Provide the [x, y] coordinate of the cell's center where the given text is located.  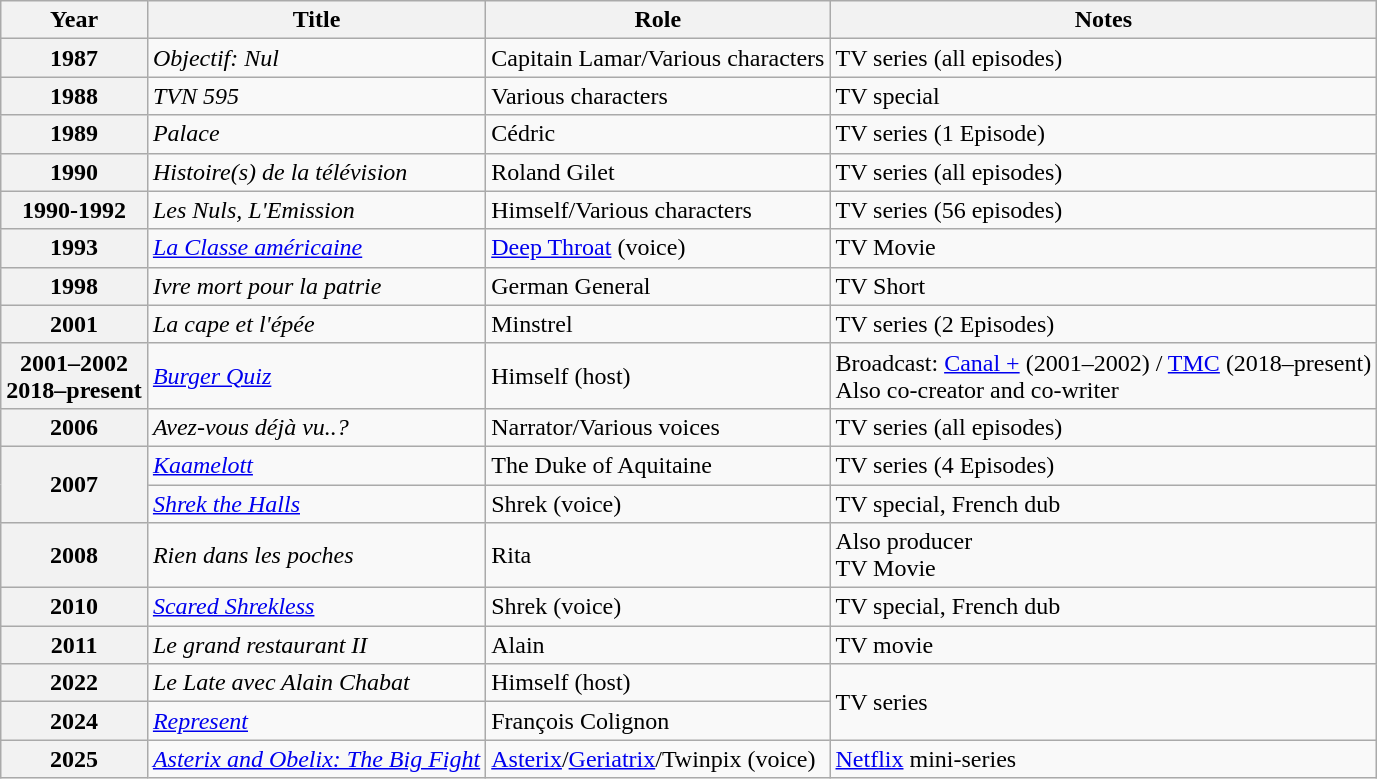
TV series (56 episodes) [1104, 210]
1993 [74, 248]
TV series (1 Episode) [1104, 134]
Asterix and Obelix: The Big Fight [316, 759]
German General [658, 286]
Narrator/Various voices [658, 427]
Cédric [658, 134]
2024 [74, 721]
2007 [74, 484]
Broadcast: Canal + (2001–2002) / TMC (2018–present)Also co-creator and co-writer [1104, 376]
TVN 595 [316, 96]
1990 [74, 172]
TV Movie [1104, 248]
Histoire(s) de la télévision [316, 172]
Roland Gilet [658, 172]
Ivre mort pour la patrie [316, 286]
Represent [316, 721]
Avez-vous déjà vu..? [316, 427]
Objectif: Nul [316, 58]
TV movie [1104, 645]
Le Late avec Alain Chabat [316, 683]
2011 [74, 645]
Himself/Various characters [658, 210]
1990-1992 [74, 210]
Le grand restaurant II [316, 645]
2022 [74, 683]
La Classe américaine [316, 248]
1998 [74, 286]
TV special [1104, 96]
1987 [74, 58]
Year [74, 20]
François Colignon [658, 721]
2025 [74, 759]
Deep Throat (voice) [658, 248]
TV Short [1104, 286]
TV series (4 Episodes) [1104, 465]
2001–20022018–present [74, 376]
2006 [74, 427]
La cape et l'épée [316, 324]
Asterix/Geriatrix/Twinpix (voice) [658, 759]
Also producerTV Movie [1104, 556]
Notes [1104, 20]
Shrek the Halls [316, 503]
2001 [74, 324]
2008 [74, 556]
Rita [658, 556]
Kaamelott [316, 465]
Les Nuls, L'Emission [316, 210]
Minstrel [658, 324]
2010 [74, 607]
Burger Quiz [316, 376]
Scared Shrekless [316, 607]
Netflix mini-series [1104, 759]
Role [658, 20]
Rien dans les poches [316, 556]
TV series [1104, 702]
Title [316, 20]
TV series (2 Episodes) [1104, 324]
1988 [74, 96]
The Duke of Aquitaine [658, 465]
Various characters [658, 96]
Alain [658, 645]
1989 [74, 134]
Palace [316, 134]
Capitain Lamar/Various characters [658, 58]
